From the cell containing the given text, extract its center point as [X, Y] coordinate. 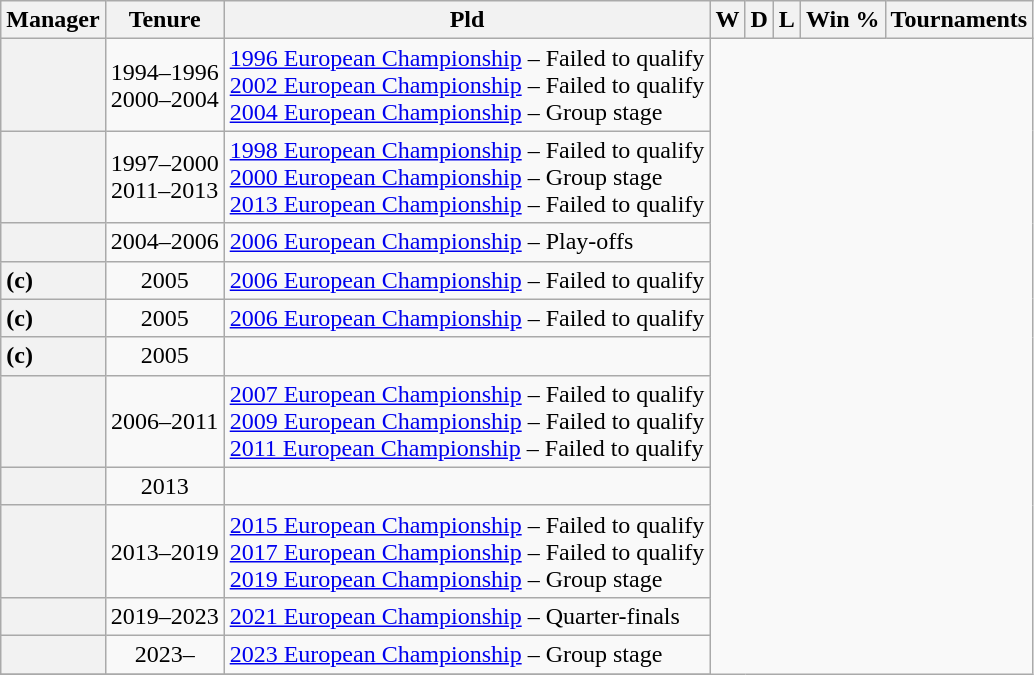
L [786, 20]
2006 European Championship – Play-offs [467, 242]
Tournaments [959, 20]
Tenure [164, 20]
Pld [467, 20]
2019–2023 [164, 616]
1994–19962000–2004 [164, 85]
2004–2006 [164, 242]
2006–2011 [164, 421]
2013 [164, 486]
2007 European Championship – Failed to qualify 2009 European Championship – Failed to qualify 2011 European Championship – Failed to qualify [467, 421]
1998 European Championship – Failed to qualify 2000 European Championship – Group stage 2013 European Championship – Failed to qualify [467, 177]
Win % [842, 20]
1997–20002011–2013 [164, 177]
Manager [53, 20]
2015 European Championship – Failed to qualify 2017 European Championship – Failed to qualify 2019 European Championship – Group stage [467, 551]
D [759, 20]
2023– [164, 654]
2023 European Championship – Group stage [467, 654]
2021 European Championship – Quarter-finals [467, 616]
2013–2019 [164, 551]
1996 European Championship – Failed to qualify 2002 European Championship – Failed to qualify 2004 European Championship – Group stage [467, 85]
W [728, 20]
